Output the (X, Y) coordinate of the center of the cell containing the given text.  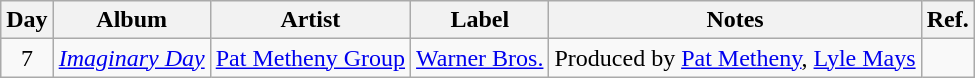
Warner Bros. (480, 58)
7 (27, 58)
Album (132, 20)
Produced by Pat Metheny, Lyle Mays (735, 58)
Imaginary Day (132, 58)
Notes (735, 20)
Label (480, 20)
Pat Metheny Group (310, 58)
Day (27, 20)
Artist (310, 20)
Ref. (948, 20)
